Capture the cell that displays the provided text and extract its (x, y) central coordinate. 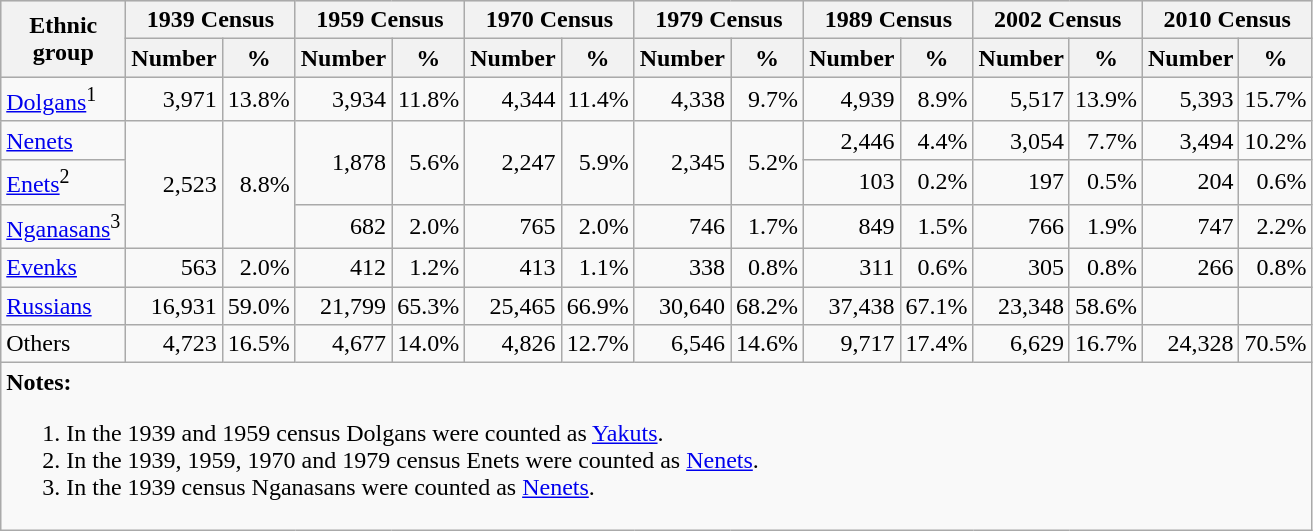
4,344 (513, 100)
3,054 (1021, 140)
17.4% (936, 344)
15.7% (1276, 100)
70.5% (1276, 344)
6,629 (1021, 344)
1939 Census (210, 20)
7.7% (1106, 140)
59.0% (258, 306)
4,338 (682, 100)
Russians (64, 306)
16.7% (1106, 344)
1.7% (768, 226)
30,640 (682, 306)
1,878 (343, 162)
563 (174, 268)
197 (1021, 182)
5,393 (1191, 100)
1.1% (598, 268)
1.5% (936, 226)
21,799 (343, 306)
37,438 (852, 306)
746 (682, 226)
16.5% (258, 344)
766 (1021, 226)
1979 Census (718, 20)
9,717 (852, 344)
747 (1191, 226)
4,677 (343, 344)
8.8% (258, 184)
2,247 (513, 162)
14.0% (428, 344)
24,328 (1191, 344)
66.9% (598, 306)
65.3% (428, 306)
1959 Census (380, 20)
311 (852, 268)
204 (1191, 182)
4.4% (936, 140)
13.8% (258, 100)
6,546 (682, 344)
4,723 (174, 344)
Nganasans3 (64, 226)
3,934 (343, 100)
8.9% (936, 100)
0.5% (1106, 182)
849 (852, 226)
23,348 (1021, 306)
5.2% (768, 162)
4,939 (852, 100)
16,931 (174, 306)
5.9% (598, 162)
1970 Census (550, 20)
Evenks (64, 268)
3,494 (1191, 140)
103 (852, 182)
13.9% (1106, 100)
412 (343, 268)
2,446 (852, 140)
1989 Census (888, 20)
14.6% (768, 344)
25,465 (513, 306)
1.9% (1106, 226)
338 (682, 268)
2010 Census (1228, 20)
413 (513, 268)
305 (1021, 268)
Others (64, 344)
Nenets (64, 140)
67.1% (936, 306)
11.8% (428, 100)
11.4% (598, 100)
10.2% (1276, 140)
58.6% (1106, 306)
Enets2 (64, 182)
3,971 (174, 100)
682 (343, 226)
5,517 (1021, 100)
0.2% (936, 182)
2,523 (174, 184)
Dolgans1 (64, 100)
266 (1191, 268)
2,345 (682, 162)
2.2% (1276, 226)
12.7% (598, 344)
1.2% (428, 268)
4,826 (513, 344)
9.7% (768, 100)
68.2% (768, 306)
2002 Census (1058, 20)
765 (513, 226)
Ethnicgroup (64, 39)
5.6% (428, 162)
